Return the (X, Y) coordinate for the center point of the cell that contains the specified text.  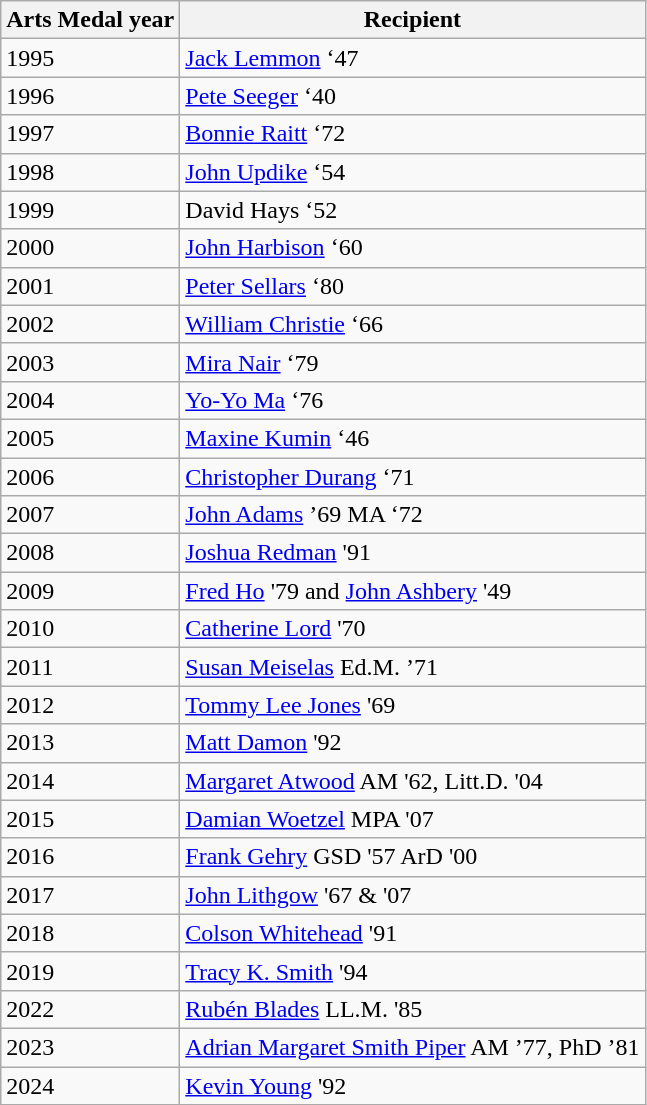
Catherine Lord '70 (412, 629)
Maxine Kumin ‘46 (412, 438)
Frank Gehry GSD '57 ArD '00 (412, 857)
Margaret Atwood AM '62, Litt.D. '04 (412, 781)
2000 (90, 248)
John Updike ‘54 (412, 172)
Kevin Young '92 (412, 1085)
2003 (90, 362)
2016 (90, 857)
1996 (90, 96)
2008 (90, 553)
Tommy Lee Jones '69 (412, 705)
Yo-Yo Ma ‘76 (412, 400)
Damian Woetzel MPA '07 (412, 819)
2013 (90, 743)
Tracy K. Smith '94 (412, 971)
Jack Lemmon ‘47 (412, 58)
2015 (90, 819)
2011 (90, 667)
1997 (90, 134)
Rubén Blades LL.M. '85 (412, 1009)
Bonnie Raitt ‘72 (412, 134)
2024 (90, 1085)
Matt Damon '92 (412, 743)
2022 (90, 1009)
Susan Meiselas Ed.M. ’71 (412, 667)
2019 (90, 971)
Joshua Redman '91 (412, 553)
2006 (90, 477)
Arts Medal year (90, 20)
2009 (90, 591)
Pete Seeger ‘40 (412, 96)
1999 (90, 210)
2004 (90, 400)
2012 (90, 705)
Adrian Margaret Smith Piper AM ’77, PhD ’81 (412, 1047)
1995 (90, 58)
John Harbison ‘60 (412, 248)
Fred Ho '79 and John Ashbery '49 (412, 591)
Recipient (412, 20)
Christopher Durang ‘71 (412, 477)
2001 (90, 286)
1998 (90, 172)
David Hays ‘52 (412, 210)
2002 (90, 324)
2023 (90, 1047)
Peter Sellars ‘80 (412, 286)
2010 (90, 629)
2017 (90, 895)
2007 (90, 515)
Colson Whitehead '91 (412, 933)
2005 (90, 438)
William Christie ‘66 (412, 324)
John Adams ’69 MA ‘72 (412, 515)
John Lithgow '67 & '07 (412, 895)
2018 (90, 933)
2014 (90, 781)
Mira Nair ‘79 (412, 362)
